Detect which cell encompasses the target text, then output its (x, y) center coordinate. 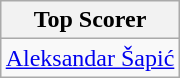
Aleksandar Šapić (90, 58)
Top Scorer (90, 20)
